For the text-containing cell, return its midpoint in (X, Y) coordinate format. 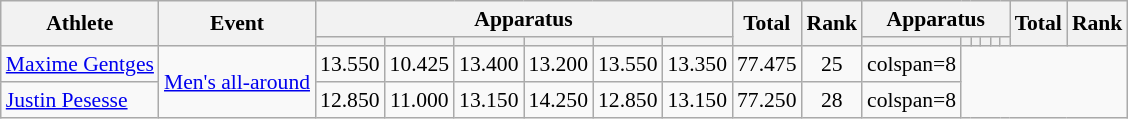
10.425 (420, 64)
14.250 (558, 100)
77.475 (766, 64)
28 (832, 100)
13.350 (698, 64)
11.000 (420, 100)
25 (832, 64)
13.400 (488, 64)
77.250 (766, 100)
Men's all-around (237, 82)
Athlete (80, 24)
Maxime Gentges (80, 64)
13.200 (558, 64)
Event (237, 24)
Justin Pesesse (80, 100)
